Search for the cell housing the specified text and yield its [X, Y] center coordinate. 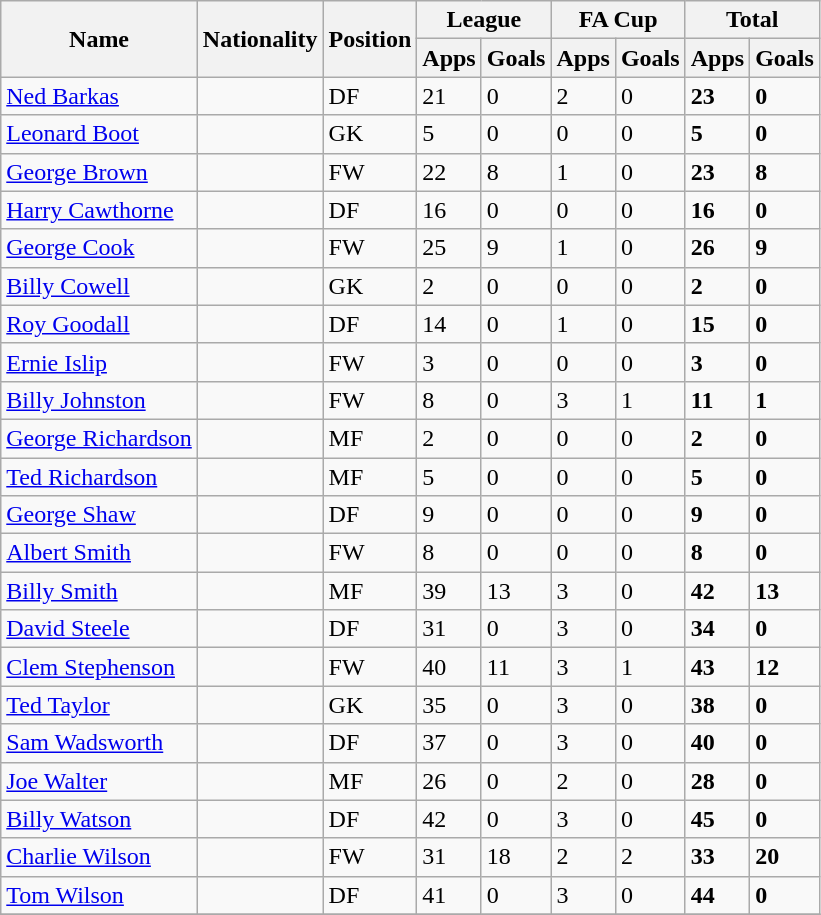
Nationality [260, 39]
Total [752, 20]
George Brown [100, 172]
Ned Barkas [100, 96]
Position [370, 39]
18 [516, 857]
Ted Taylor [100, 705]
12 [785, 667]
20 [785, 857]
35 [449, 705]
Albert Smith [100, 553]
43 [717, 667]
George Shaw [100, 515]
Ernie Islip [100, 362]
Leonard Boot [100, 134]
Billy Smith [100, 591]
FA Cup [618, 20]
Ted Richardson [100, 477]
15 [717, 324]
38 [717, 705]
League [484, 20]
Tom Wilson [100, 895]
Charlie Wilson [100, 857]
33 [717, 857]
Clem Stephenson [100, 667]
David Steele [100, 629]
Sam Wadsworth [100, 743]
Joe Walter [100, 781]
28 [717, 781]
Billy Watson [100, 819]
45 [717, 819]
Billy Johnston [100, 400]
George Cook [100, 248]
14 [449, 324]
Billy Cowell [100, 286]
Harry Cawthorne [100, 210]
Name [100, 39]
Roy Goodall [100, 324]
21 [449, 96]
39 [449, 591]
25 [449, 248]
34 [717, 629]
41 [449, 895]
44 [717, 895]
George Richardson [100, 438]
37 [449, 743]
22 [449, 172]
